For the text-containing cell, return its midpoint in (x, y) coordinate format. 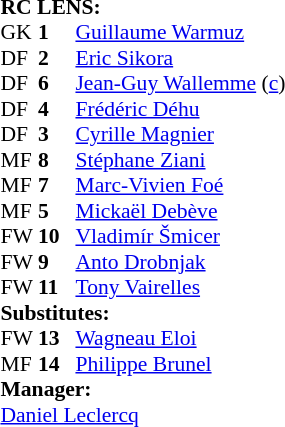
Manager: (142, 389)
Stéphane Ziani (180, 160)
13 (57, 339)
1 (57, 33)
2 (57, 58)
Tony Vairelles (180, 287)
Eric Sikora (180, 58)
7 (57, 185)
Jean-Guy Wallemme (c) (180, 83)
Substitutes: (142, 313)
Philippe Brunel (180, 364)
GK (19, 33)
8 (57, 160)
Guillaume Warmuz (180, 33)
Marc-Vivien Foé (180, 185)
Frédéric Déhu (180, 109)
11 (57, 287)
6 (57, 83)
3 (57, 135)
4 (57, 109)
10 (57, 237)
14 (57, 364)
Vladimír Šmicer (180, 237)
5 (57, 211)
9 (57, 262)
Wagneau Eloi (180, 339)
Cyrille Magnier (180, 135)
Anto Drobnjak (180, 262)
Mickaël Debève (180, 211)
